For the text-containing cell, return its midpoint in (X, Y) coordinate format. 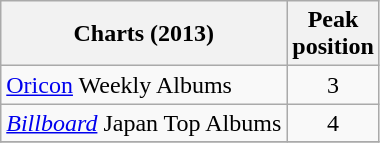
Oricon Weekly Albums (144, 85)
4 (333, 123)
3 (333, 85)
Charts (2013) (144, 34)
Billboard Japan Top Albums (144, 123)
Peakposition (333, 34)
